From the cell containing the given text, extract its center point as (X, Y) coordinate. 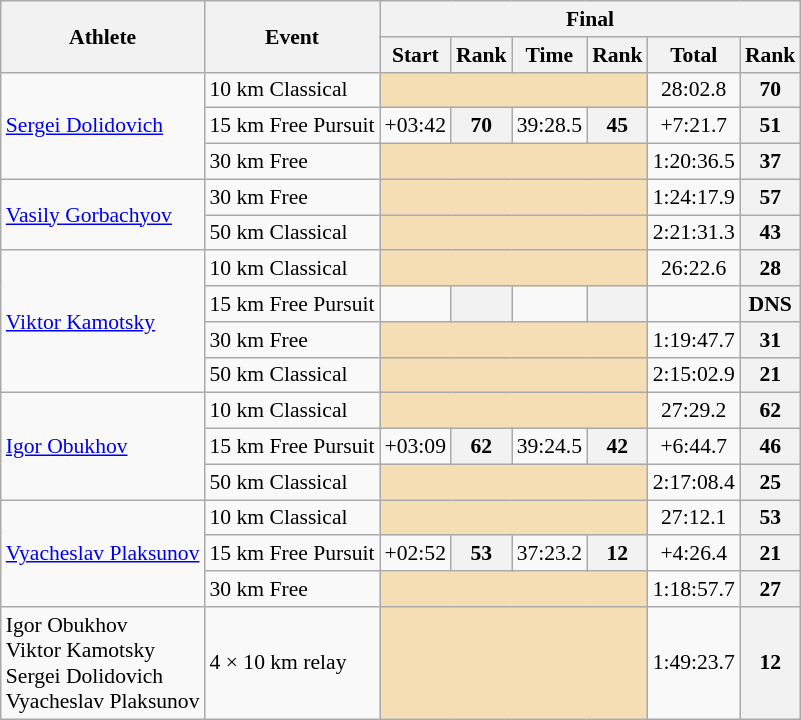
57 (770, 197)
27 (770, 589)
1:49:23.7 (694, 663)
+03:09 (416, 447)
Vyacheslav Plaksunov (103, 554)
Vasily Gorbachyov (103, 214)
25 (770, 482)
31 (770, 340)
Viktor Kamotsky (103, 322)
2:15:02.9 (694, 375)
Athlete (103, 36)
39:28.5 (550, 126)
42 (618, 447)
1:24:17.9 (694, 197)
Final (590, 19)
Time (550, 55)
45 (618, 126)
37:23.2 (550, 554)
Event (292, 36)
+6:44.7 (694, 447)
+02:52 (416, 554)
+7:21.7 (694, 126)
39:24.5 (550, 447)
Start (416, 55)
37 (770, 162)
28 (770, 269)
DNS (770, 304)
46 (770, 447)
51 (770, 126)
1:18:57.7 (694, 589)
Igor ObukhovViktor KamotskySergei DolidovichVyacheslav Plaksunov (103, 663)
26:22.6 (694, 269)
+03:42 (416, 126)
27:12.1 (694, 518)
43 (770, 233)
1:20:36.5 (694, 162)
+4:26.4 (694, 554)
28:02.8 (694, 90)
2:21:31.3 (694, 233)
Igor Obukhov (103, 446)
27:29.2 (694, 411)
2:17:08.4 (694, 482)
1:19:47.7 (694, 340)
Sergei Dolidovich (103, 126)
Total (694, 55)
4 × 10 km relay (292, 663)
